From the cell containing the given text, extract its center point as (x, y) coordinate. 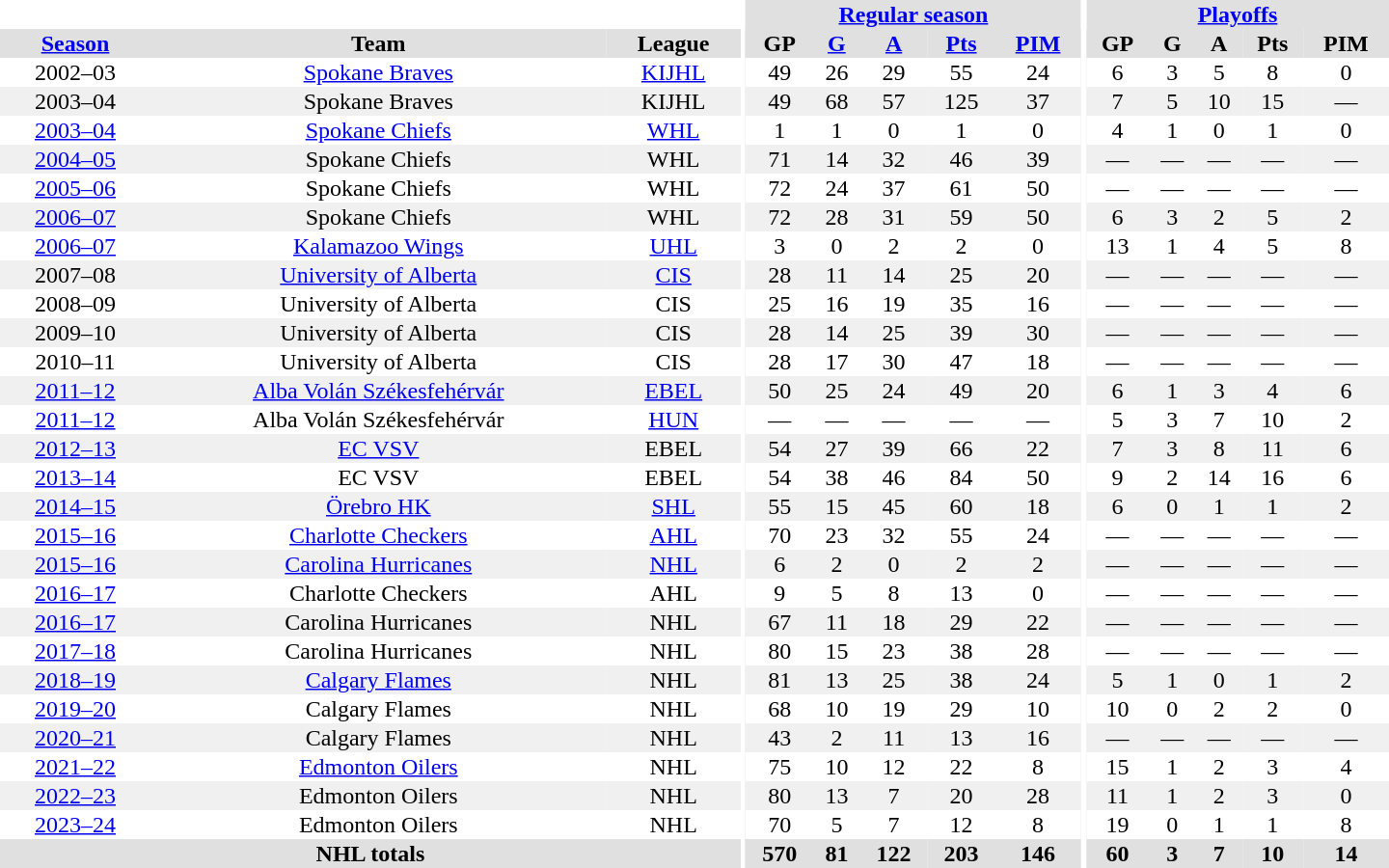
2019–20 (75, 709)
75 (779, 767)
Regular season (912, 14)
67 (779, 622)
203 (962, 854)
66 (962, 448)
35 (962, 304)
59 (962, 217)
17 (836, 362)
61 (962, 188)
Örebro HK (378, 506)
45 (894, 506)
71 (779, 159)
2023–24 (75, 825)
2004–05 (75, 159)
2021–22 (75, 767)
125 (962, 101)
SHL (673, 506)
2018–19 (75, 680)
47 (962, 362)
2010–11 (75, 362)
NHL totals (370, 854)
570 (779, 854)
43 (779, 738)
2014–15 (75, 506)
UHL (673, 246)
League (673, 43)
2013–14 (75, 477)
26 (836, 72)
27 (836, 448)
Kalamazoo Wings (378, 246)
Season (75, 43)
2012–13 (75, 448)
57 (894, 101)
Team (378, 43)
2009–10 (75, 333)
2017–18 (75, 651)
2002–03 (75, 72)
2005–06 (75, 188)
Playoffs (1238, 14)
HUN (673, 420)
2020–21 (75, 738)
84 (962, 477)
2007–08 (75, 275)
122 (894, 854)
2008–09 (75, 304)
2022–23 (75, 796)
31 (894, 217)
146 (1038, 854)
